Output the [x, y] coordinate of the center of the cell containing the given text.  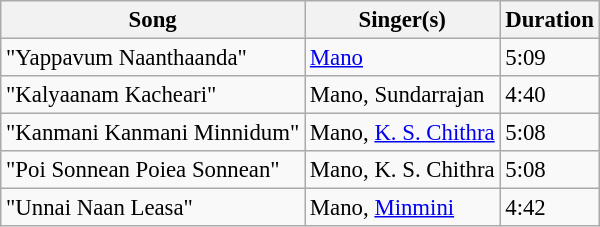
4:40 [550, 95]
"Unnai Naan Leasa" [153, 208]
Mano [402, 58]
Song [153, 20]
5:09 [550, 58]
Duration [550, 20]
Singer(s) [402, 20]
"Poi Sonnean Poiea Sonnean" [153, 170]
"Kalyaanam Kacheari" [153, 95]
Mano, Sundarrajan [402, 95]
4:42 [550, 208]
"Kanmani Kanmani Minnidum" [153, 133]
"Yappavum Naanthaanda" [153, 58]
Mano, Minmini [402, 208]
